Extract the [x, y] coordinate from the center of the cell holding the provided text.  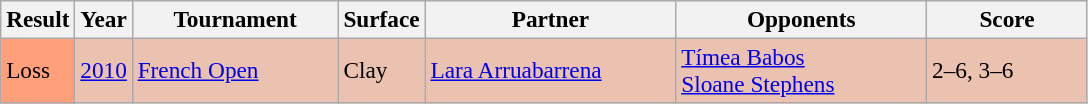
2–6, 3–6 [1008, 70]
Tournament [235, 19]
2010 [104, 70]
Score [1008, 19]
Clay [382, 70]
Result [38, 19]
Year [104, 19]
Lara Arruabarrena [550, 70]
Opponents [802, 19]
Tímea Babos Sloane Stephens [802, 70]
Loss [38, 70]
Surface [382, 19]
French Open [235, 70]
Partner [550, 19]
